Extract the [x, y] coordinate from the center of the cell holding the provided text.  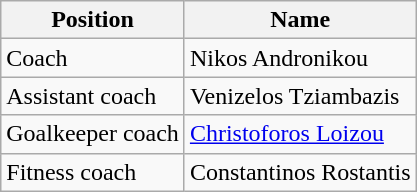
Coach [93, 58]
Fitness coach [93, 172]
Venizelos Tziambazis [300, 96]
Assistant coach [93, 96]
Position [93, 20]
Christoforos Loizou [300, 134]
Name [300, 20]
Goalkeeper coach [93, 134]
Constantinos Rostantis [300, 172]
Nikos Andronikou [300, 58]
